Search for the cell housing the specified text and yield its (x, y) center coordinate. 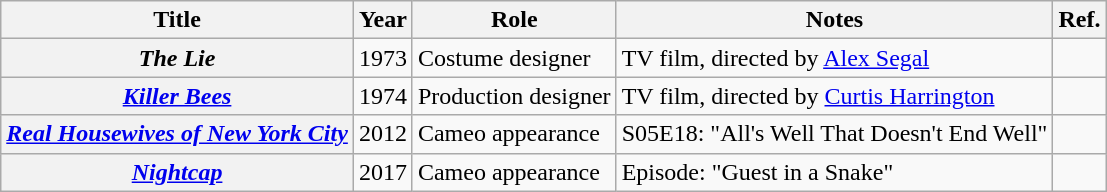
Ref. (1080, 20)
2012 (382, 134)
Title (178, 20)
Nightcap (178, 172)
TV film, directed by Curtis Harrington (834, 96)
Year (382, 20)
Real Housewives of New York City (178, 134)
S05E18: "All's Well That Doesn't End Well" (834, 134)
Production designer (514, 96)
TV film, directed by Alex Segal (834, 58)
Killer Bees (178, 96)
The Lie (178, 58)
Notes (834, 20)
2017 (382, 172)
Costume designer (514, 58)
Role (514, 20)
Episode: "Guest in a Snake" (834, 172)
1974 (382, 96)
1973 (382, 58)
